Locate the cell with the specified text and output its [X, Y] center coordinate. 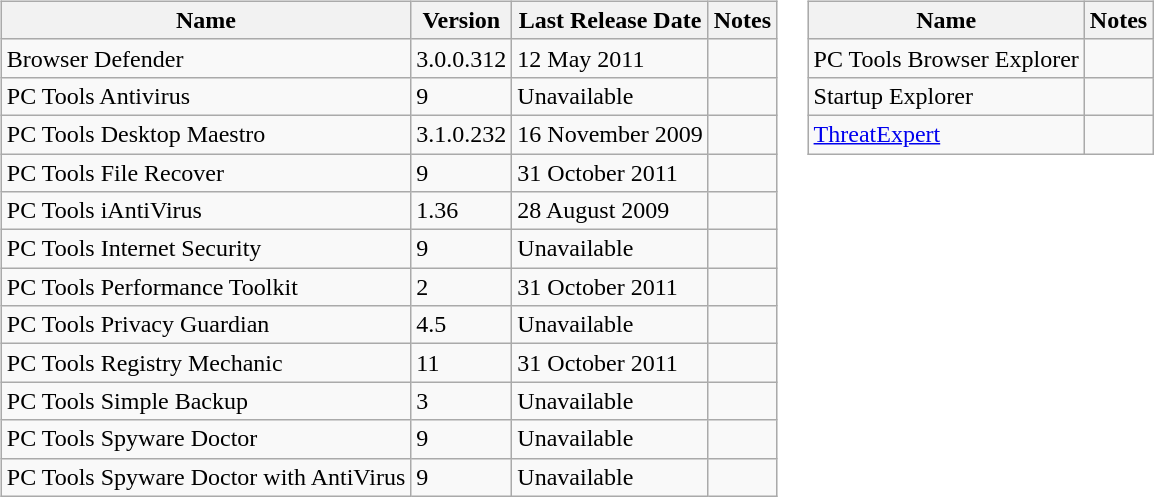
PC Tools Spyware Doctor [206, 439]
28 August 2009 [610, 211]
Browser Defender [206, 58]
3 [462, 401]
PC Tools Internet Security [206, 249]
1.36 [462, 211]
PC Tools Desktop Maestro [206, 134]
4.5 [462, 325]
2 [462, 287]
ThreatExpert [946, 134]
3.1.0.232 [462, 134]
Last Release Date [610, 20]
PC Tools File Recover [206, 173]
PC Tools Performance Toolkit [206, 287]
3.0.0.312 [462, 58]
PC Tools Antivirus [206, 96]
PC Tools Simple Backup [206, 401]
11 [462, 363]
PC Tools Spyware Doctor with AntiVirus [206, 477]
Version [462, 20]
16 November 2009 [610, 134]
Startup Explorer [946, 96]
12 May 2011 [610, 58]
PC Tools Privacy Guardian [206, 325]
PC Tools Browser Explorer [946, 58]
PC Tools Registry Mechanic [206, 363]
PC Tools iAntiVirus [206, 211]
